Scan for the cell matching the given text and deliver its (x, y) coordinate at center. 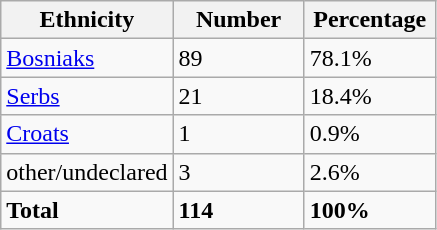
Number (238, 20)
Bosniaks (87, 58)
1 (238, 134)
21 (238, 96)
Total (87, 210)
Percentage (370, 20)
2.6% (370, 172)
100% (370, 210)
Croats (87, 134)
18.4% (370, 96)
3 (238, 172)
other/undeclared (87, 172)
78.1% (370, 58)
Ethnicity (87, 20)
Serbs (87, 96)
89 (238, 58)
114 (238, 210)
0.9% (370, 134)
